Determine the (x, y) coordinate at the center of the cell enclosing the given text.  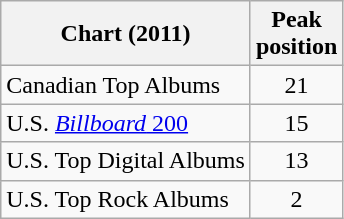
15 (296, 123)
21 (296, 85)
2 (296, 199)
Peakposition (296, 34)
U.S. Top Digital Albums (126, 161)
Chart (2011) (126, 34)
U.S. Top Rock Albums (126, 199)
U.S. Billboard 200 (126, 123)
13 (296, 161)
Canadian Top Albums (126, 85)
